Return (X, Y) of the center of cell containing provided text 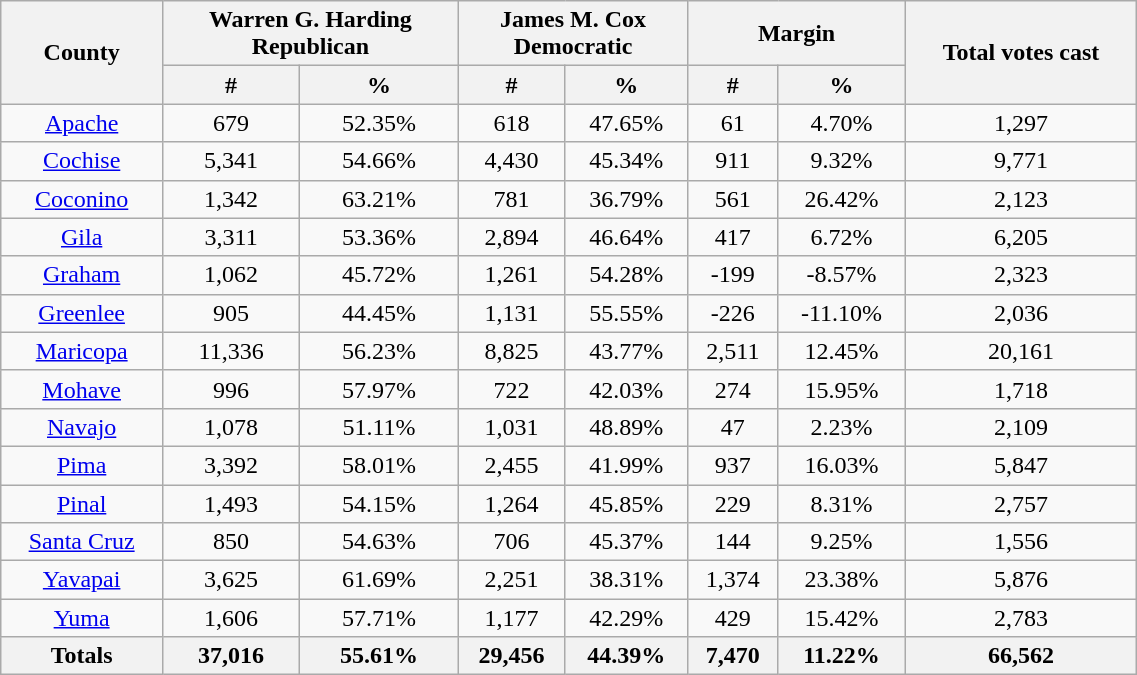
41.99% (626, 465)
11.22% (842, 656)
55.61% (380, 656)
2,783 (1021, 618)
2,894 (512, 237)
26.42% (842, 199)
29,456 (512, 656)
144 (733, 542)
61 (733, 123)
38.31% (626, 580)
850 (232, 542)
12.45% (842, 351)
Graham (82, 275)
911 (733, 161)
429 (733, 618)
9.25% (842, 542)
Greenlee (82, 313)
1,718 (1021, 389)
274 (733, 389)
46.64% (626, 237)
2,455 (512, 465)
2,123 (1021, 199)
706 (512, 542)
1,606 (232, 618)
County (82, 52)
8,825 (512, 351)
45.37% (626, 542)
1,493 (232, 503)
45.72% (380, 275)
-11.10% (842, 313)
37,016 (232, 656)
54.63% (380, 542)
618 (512, 123)
52.35% (380, 123)
2,251 (512, 580)
4,430 (512, 161)
6,205 (1021, 237)
9,771 (1021, 161)
James M. CoxDemocratic (573, 34)
5,847 (1021, 465)
4.70% (842, 123)
2,757 (1021, 503)
Pinal (82, 503)
Total votes cast (1021, 52)
5,341 (232, 161)
44.39% (626, 656)
Yuma (82, 618)
5,876 (1021, 580)
36.79% (626, 199)
Navajo (82, 427)
1,177 (512, 618)
Maricopa (82, 351)
Gila (82, 237)
3,392 (232, 465)
48.89% (626, 427)
1,297 (1021, 123)
Cochise (82, 161)
Santa Cruz (82, 542)
54.15% (380, 503)
Mohave (82, 389)
-8.57% (842, 275)
45.34% (626, 161)
23.38% (842, 580)
2,511 (733, 351)
2.23% (842, 427)
7,470 (733, 656)
20,161 (1021, 351)
2,109 (1021, 427)
1,261 (512, 275)
51.11% (380, 427)
54.28% (626, 275)
1,062 (232, 275)
61.69% (380, 580)
Yavapai (82, 580)
1,556 (1021, 542)
57.97% (380, 389)
58.01% (380, 465)
55.55% (626, 313)
1,374 (733, 580)
229 (733, 503)
1,131 (512, 313)
2,036 (1021, 313)
905 (232, 313)
Margin (796, 34)
66,562 (1021, 656)
-199 (733, 275)
43.77% (626, 351)
45.85% (626, 503)
1,264 (512, 503)
54.66% (380, 161)
57.71% (380, 618)
-226 (733, 313)
15.42% (842, 618)
44.45% (380, 313)
Totals (82, 656)
996 (232, 389)
53.36% (380, 237)
47 (733, 427)
42.03% (626, 389)
1,031 (512, 427)
63.21% (380, 199)
6.72% (842, 237)
56.23% (380, 351)
Coconino (82, 199)
781 (512, 199)
3,311 (232, 237)
561 (733, 199)
16.03% (842, 465)
Warren G. HardingRepublican (311, 34)
Pima (82, 465)
47.65% (626, 123)
679 (232, 123)
8.31% (842, 503)
15.95% (842, 389)
9.32% (842, 161)
937 (733, 465)
2,323 (1021, 275)
417 (733, 237)
42.29% (626, 618)
1,078 (232, 427)
Apache (82, 123)
722 (512, 389)
1,342 (232, 199)
11,336 (232, 351)
3,625 (232, 580)
